Determine the [X, Y] coordinate at the center of the cell enclosing the given text.  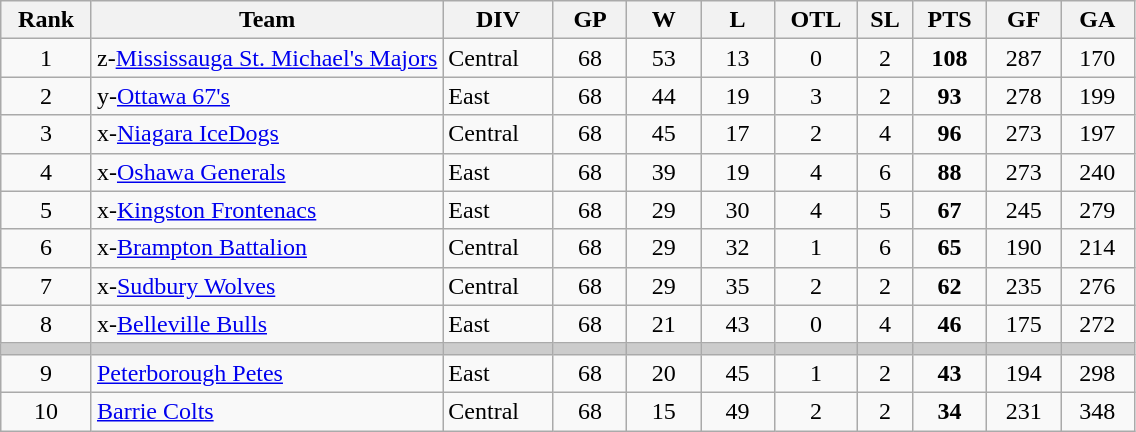
17 [738, 134]
GF [1024, 20]
245 [1024, 210]
x-Belleville Bulls [266, 324]
235 [1024, 286]
53 [664, 58]
z-Mississauga St. Michael's Majors [266, 58]
x-Sudbury Wolves [266, 286]
GP [590, 20]
199 [1098, 96]
67 [950, 210]
32 [738, 248]
62 [950, 286]
PTS [950, 20]
214 [1098, 248]
240 [1098, 172]
SL [886, 20]
46 [950, 324]
175 [1024, 324]
10 [46, 411]
Barrie Colts [266, 411]
GA [1098, 20]
88 [950, 172]
278 [1024, 96]
13 [738, 58]
96 [950, 134]
272 [1098, 324]
20 [664, 373]
65 [950, 248]
x-Brampton Battalion [266, 248]
7 [46, 286]
197 [1098, 134]
Team [266, 20]
8 [46, 324]
L [738, 20]
287 [1024, 58]
298 [1098, 373]
Rank [46, 20]
108 [950, 58]
194 [1024, 373]
231 [1024, 411]
39 [664, 172]
x-Oshawa Generals [266, 172]
x-Kingston Frontenacs [266, 210]
Peterborough Petes [266, 373]
348 [1098, 411]
x-Niagara IceDogs [266, 134]
190 [1024, 248]
30 [738, 210]
y-Ottawa 67's [266, 96]
W [664, 20]
15 [664, 411]
170 [1098, 58]
279 [1098, 210]
44 [664, 96]
276 [1098, 286]
DIV [498, 20]
35 [738, 286]
OTL [816, 20]
49 [738, 411]
34 [950, 411]
21 [664, 324]
93 [950, 96]
9 [46, 373]
